Provide the (x, y) coordinate of the cell's center where the given text is located.  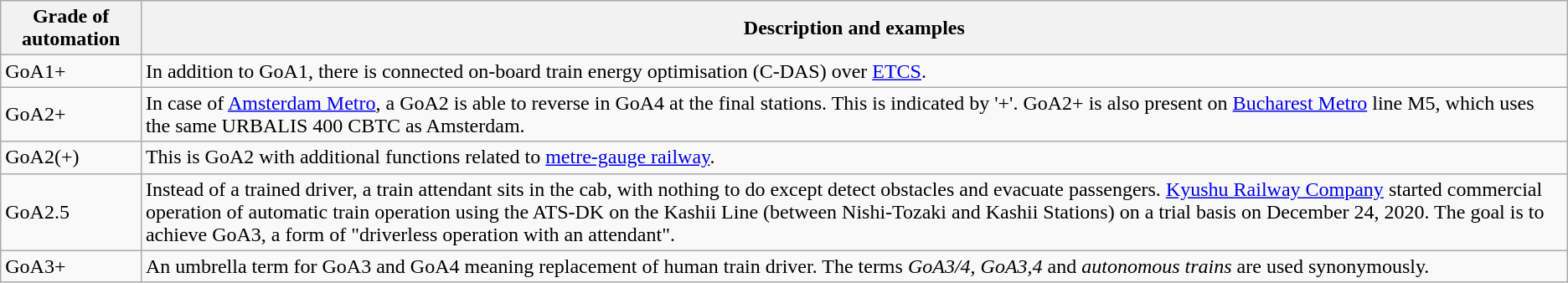
Grade of automation (71, 28)
GoA2+ (71, 114)
GoA2(+) (71, 157)
In addition to GoA1, there is connected on-board train energy optimisation (C-DAS) over ETCS. (854, 71)
An umbrella term for GoA3 and GoA4 meaning replacement of human train driver. The terms GoA3/4, GoA3,4 and autonomous trains are used synonymously. (854, 266)
Description and examples (854, 28)
GoA3+ (71, 266)
This is GoA2 with additional functions related to metre-gauge railway. (854, 157)
GoA2.5 (71, 212)
GoA1+ (71, 71)
